Capture the cell that displays the provided text and extract its [X, Y] central coordinate. 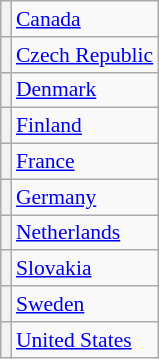
Netherlands [84, 233]
France [84, 162]
Finland [84, 126]
Czech Republic [84, 55]
Sweden [84, 304]
Canada [84, 19]
Germany [84, 197]
United States [84, 340]
Denmark [84, 90]
Slovakia [84, 269]
